Pinpoint the cell where the given text exists, returning its [x, y] midpoint coordinate. 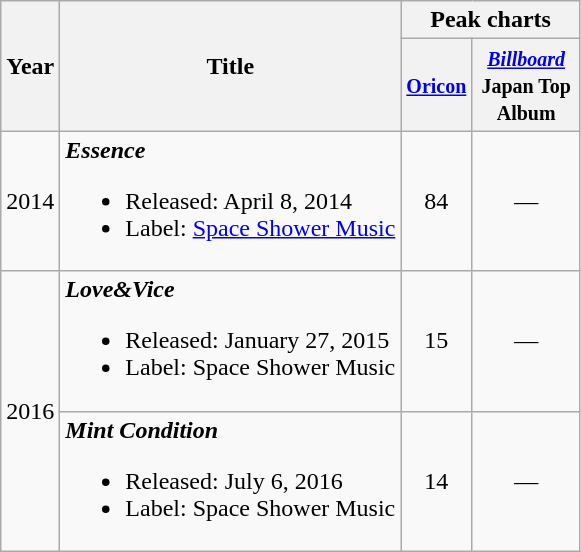
Mint ConditionReleased: July 6, 2016Label: Space Shower Music [230, 481]
Billboard Japan Top Album [526, 85]
2016 [30, 411]
Year [30, 66]
Love&ViceReleased: January 27, 2015Label: Space Shower Music [230, 341]
Title [230, 66]
Peak charts [491, 20]
2014 [30, 201]
EssenceReleased: April 8, 2014Label: Space Shower Music [230, 201]
15 [436, 341]
84 [436, 201]
14 [436, 481]
Oricon [436, 85]
